For the text-containing cell, return its midpoint in (X, Y) coordinate format. 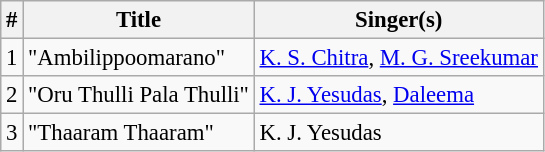
K. J. Yesudas, Daleema (398, 95)
3 (12, 133)
Title (138, 20)
K. S. Chitra, M. G. Sreekumar (398, 58)
# (12, 20)
2 (12, 95)
1 (12, 58)
"Ambilippoomarano" (138, 58)
K. J. Yesudas (398, 133)
"Oru Thulli Pala Thulli" (138, 95)
Singer(s) (398, 20)
"Thaaram Thaaram" (138, 133)
